Search for the cell housing the specified text and yield its (x, y) center coordinate. 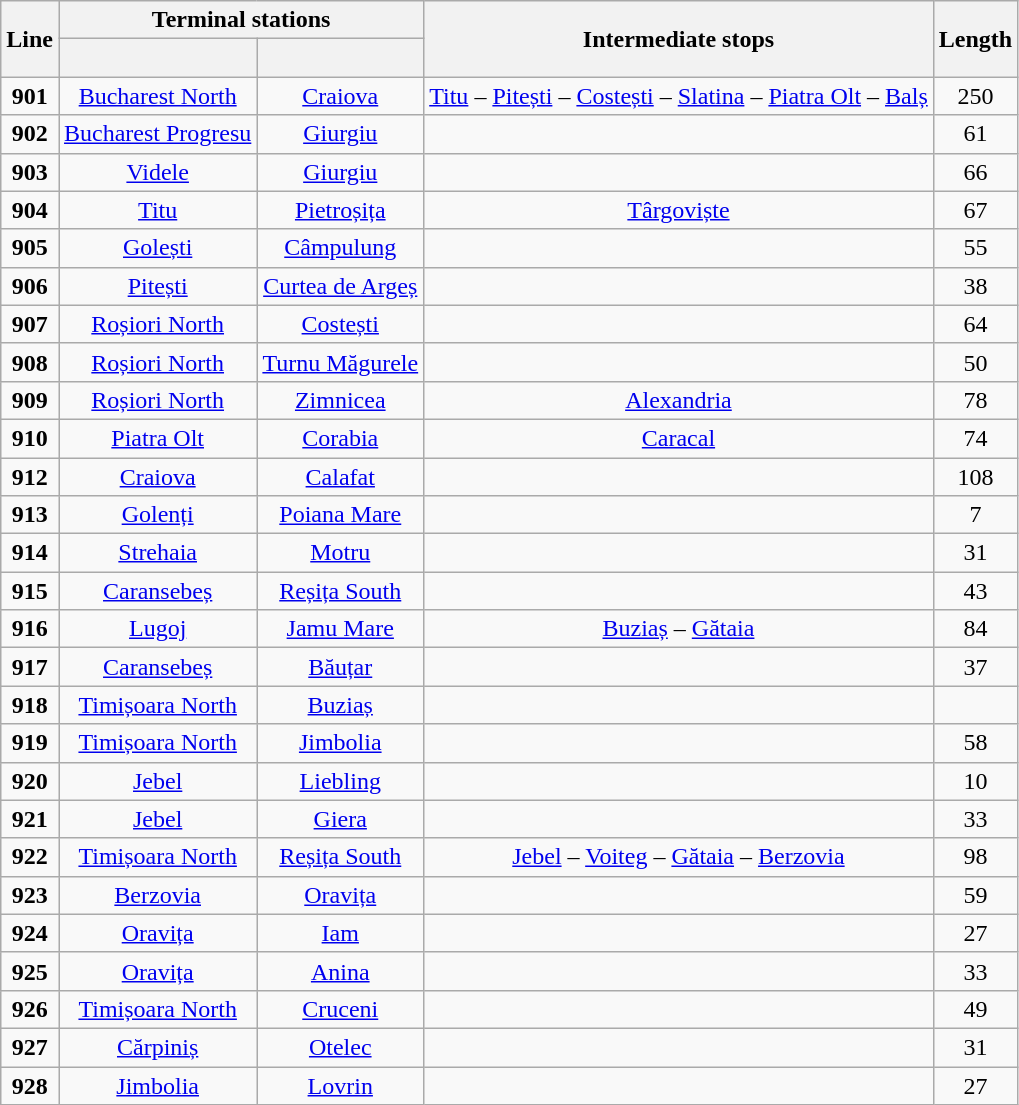
Piatra Olt (157, 438)
7 (975, 515)
Jebel – Voiteg – Gătaia – Berzovia (679, 857)
Iam (340, 933)
910 (30, 438)
924 (30, 933)
Titu (157, 210)
59 (975, 895)
Băuțar (340, 667)
915 (30, 591)
84 (975, 629)
Terminal stations (240, 20)
108 (975, 477)
10 (975, 781)
922 (30, 857)
98 (975, 857)
908 (30, 362)
917 (30, 667)
50 (975, 362)
37 (975, 667)
49 (975, 1009)
925 (30, 971)
928 (30, 1085)
Line (30, 39)
919 (30, 743)
66 (975, 172)
921 (30, 819)
904 (30, 210)
67 (975, 210)
Curtea de Argeș (340, 286)
903 (30, 172)
Motru (340, 553)
923 (30, 895)
907 (30, 324)
918 (30, 705)
Golești (157, 248)
Strehaia (157, 553)
Lovrin (340, 1085)
916 (30, 629)
Titu – Pitești – Costești – Slatina – Piatra Olt – Balș (679, 96)
Otelec (340, 1047)
Lugoj (157, 629)
Intermediate stops (679, 39)
901 (30, 96)
Alexandria (679, 400)
914 (30, 553)
Corabia (340, 438)
Bucharest North (157, 96)
926 (30, 1009)
64 (975, 324)
Târgoviște (679, 210)
Anina (340, 971)
912 (30, 477)
Length (975, 39)
61 (975, 134)
Caracal (679, 438)
920 (30, 781)
Poiana Mare (340, 515)
927 (30, 1047)
913 (30, 515)
902 (30, 134)
Turnu Măgurele (340, 362)
Cruceni (340, 1009)
Cărpiniș (157, 1047)
55 (975, 248)
Calafat (340, 477)
905 (30, 248)
Buziaș – Gătaia (679, 629)
250 (975, 96)
Pitești (157, 286)
74 (975, 438)
Videle (157, 172)
Giera (340, 819)
Pietroșița (340, 210)
43 (975, 591)
58 (975, 743)
Bucharest Progresu (157, 134)
Jamu Mare (340, 629)
Liebling (340, 781)
906 (30, 286)
909 (30, 400)
Golenți (157, 515)
Zimnicea (340, 400)
Berzovia (157, 895)
Buziaș (340, 705)
Câmpulung (340, 248)
Costești (340, 324)
78 (975, 400)
38 (975, 286)
